Return [X, Y] of the center of cell containing provided text 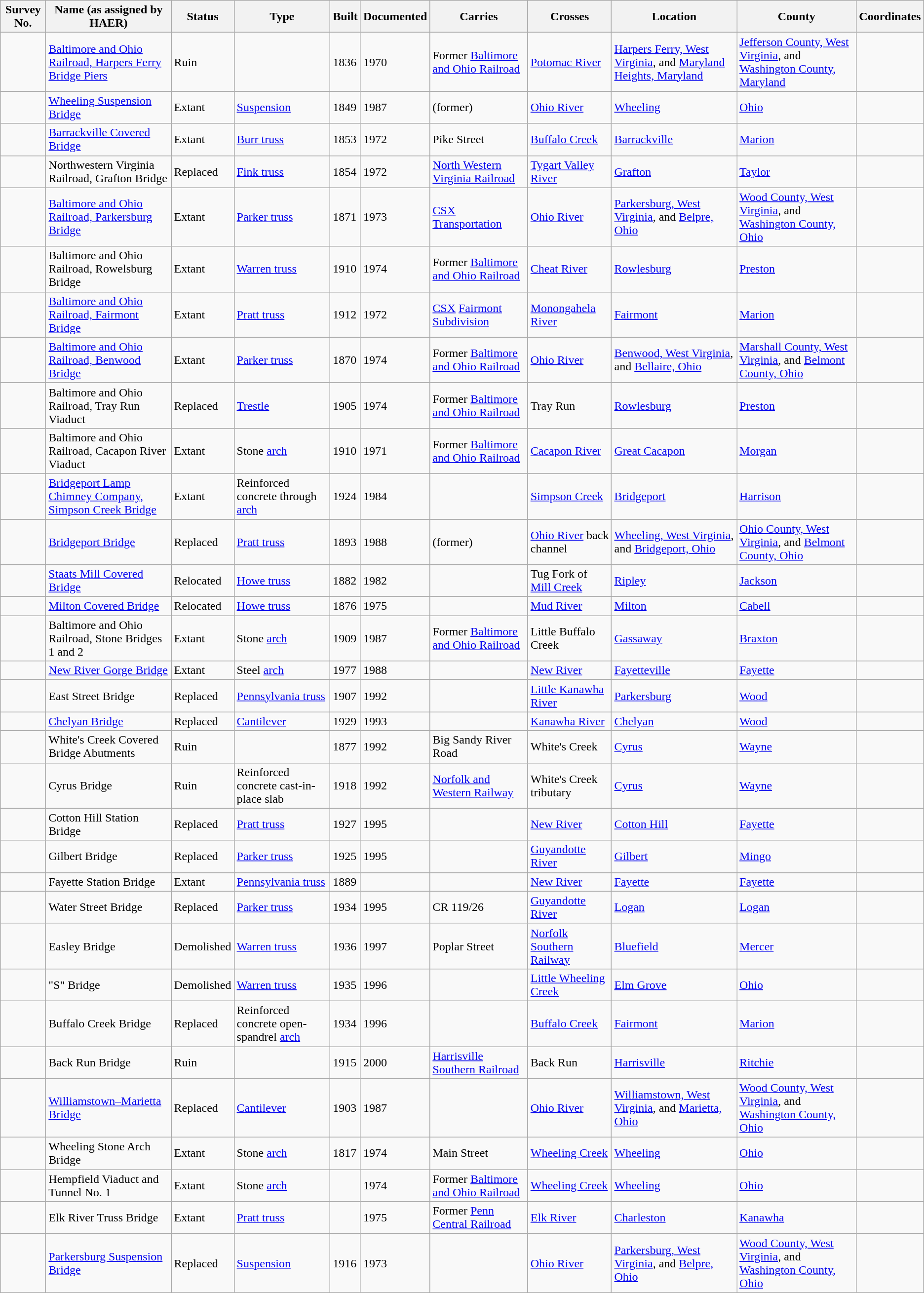
Braxton [797, 638]
Bridgeport Bridge [109, 542]
Morgan [797, 451]
Elm Grove [674, 984]
Burr truss [282, 139]
2000 [395, 1062]
Baltimore and Ohio Railroad, Harpers Ferry Bridge Piers [109, 62]
Harpers Ferry, West Virginia, and Maryland Heights, Maryland [674, 62]
White's Creek tributary [570, 785]
Reinforced concrete open-spandrel arch [282, 1023]
County [797, 17]
Trestle [282, 405]
Jackson [797, 581]
Benwood, West Virginia, and Bellaire, Ohio [674, 360]
1918 [346, 785]
Williamstown–Marietta Bridge [109, 1108]
1912 [346, 314]
Baltimore and Ohio Railroad, Parkersburg Bridge [109, 217]
Little Kanawha River [570, 696]
Barrackville [674, 139]
1984 [395, 496]
Tray Run [570, 405]
Water Street Bridge [109, 907]
Norfolk and Western Railway [479, 785]
Baltimore and Ohio Railroad, Tray Run Viaduct [109, 405]
Mud River [570, 606]
Back Run [570, 1062]
1870 [346, 360]
Crosses [570, 17]
Baltimore and Ohio Railroad, Rowelsburg Bridge [109, 269]
CSX Fairmont Subdivision [479, 314]
Former Penn Central Railroad [479, 1217]
Big Sandy River Road [479, 746]
Survey No. [23, 17]
Northwestern Virginia Railroad, Grafton Bridge [109, 172]
Built [346, 17]
Parkersburg [674, 696]
Bluefield [674, 946]
Harrisville [674, 1062]
White's Creek Covered Bridge Abutments [109, 746]
Type [282, 17]
1971 [395, 451]
Fink truss [282, 172]
Ohio County, West Virginia, and Belmont County, Ohio [797, 542]
Cotton Hill Station Bridge [109, 824]
1935 [346, 984]
Cheat River [570, 269]
Great Cacapon [674, 451]
Easley Bridge [109, 946]
Williamstown, West Virginia, and Marietta, Ohio [674, 1108]
Ritchie [797, 1062]
1982 [395, 581]
Taylor [797, 172]
CSX Transportation [479, 217]
1997 [395, 946]
Wheeling, West Virginia, and Bridgeport, Ohio [674, 542]
Pike Street [479, 139]
Fayette Station Bridge [109, 882]
Ripley [674, 581]
1924 [346, 496]
Buffalo Creek Bridge [109, 1023]
1893 [346, 542]
Chelyan Bridge [109, 721]
1876 [346, 606]
Chelyan [674, 721]
Parkersburg Suspension Bridge [109, 1263]
1927 [346, 824]
Name (as assigned by HAER) [109, 17]
1993 [395, 721]
1929 [346, 721]
1871 [346, 217]
1925 [346, 856]
East Street Bridge [109, 696]
Bridgeport Lamp Chimney Company, Simpson Creek Bridge [109, 496]
Location [674, 17]
1907 [346, 696]
CR 119/26 [479, 907]
Charleston [674, 1217]
Cyrus Bridge [109, 785]
Norfolk Southern Railway [570, 946]
1915 [346, 1062]
1889 [346, 882]
Documented [395, 17]
Kanawha [797, 1217]
Elk River [570, 1217]
Jefferson County, West Virginia, and Washington County, Maryland [797, 62]
Cacapon River [570, 451]
Cotton Hill [674, 824]
1970 [395, 62]
Tygart Valley River [570, 172]
Poplar Street [479, 946]
Barrackville Covered Bridge [109, 139]
White's Creek [570, 746]
Milton Covered Bridge [109, 606]
1916 [346, 1263]
Fayetteville [674, 670]
Milton [674, 606]
1882 [346, 581]
Elk River Truss Bridge [109, 1217]
Mingo [797, 856]
Hempfield Viaduct and Tunnel No. 1 [109, 1186]
Potomac River [570, 62]
Bridgeport [674, 496]
Cabell [797, 606]
New River Gorge Bridge [109, 670]
Simpson Creek [570, 496]
Gassaway [674, 638]
Little Buffalo Creek [570, 638]
Grafton [674, 172]
Reinforced concrete cast-in-place slab [282, 785]
Kanawha River [570, 721]
Staats Mill Covered Bridge [109, 581]
Baltimore and Ohio Railroad, Cacapon River Viaduct [109, 451]
Wheeling Stone Arch Bridge [109, 1153]
Reinforced concrete through arch [282, 496]
Gilbert Bridge [109, 856]
1903 [346, 1108]
1836 [346, 62]
Baltimore and Ohio Railroad, Fairmont Bridge [109, 314]
1909 [346, 638]
Baltimore and Ohio Railroad, Benwood Bridge [109, 360]
Mercer [797, 946]
Ohio River back channel [570, 542]
Main Street [479, 1153]
1877 [346, 746]
1817 [346, 1153]
Steel arch [282, 670]
1854 [346, 172]
1936 [346, 946]
Status [202, 17]
Baltimore and Ohio Railroad, Stone Bridges 1 and 2 [109, 638]
Wheeling Suspension Bridge [109, 108]
Gilbert [674, 856]
1849 [346, 108]
Harrison [797, 496]
Coordinates [890, 17]
Back Run Bridge [109, 1062]
Monongahela River [570, 314]
1977 [346, 670]
1853 [346, 139]
Marshall County, West Virginia, and Belmont County, Ohio [797, 360]
North Western Virginia Railroad [479, 172]
Carries [479, 17]
Little Wheeling Creek [570, 984]
Harrisville Southern Railroad [479, 1062]
"S" Bridge [109, 984]
Tug Fork of Mill Creek [570, 581]
1905 [346, 405]
